Scan for the cell matching the given text and deliver its (x, y) coordinate at center. 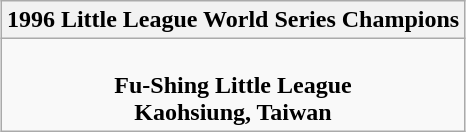
1996 Little League World Series Champions (232, 20)
Fu-Shing Little LeagueKaohsiung, Taiwan (232, 85)
